Provide the [X, Y] coordinate of the cell's center where the given text is located.  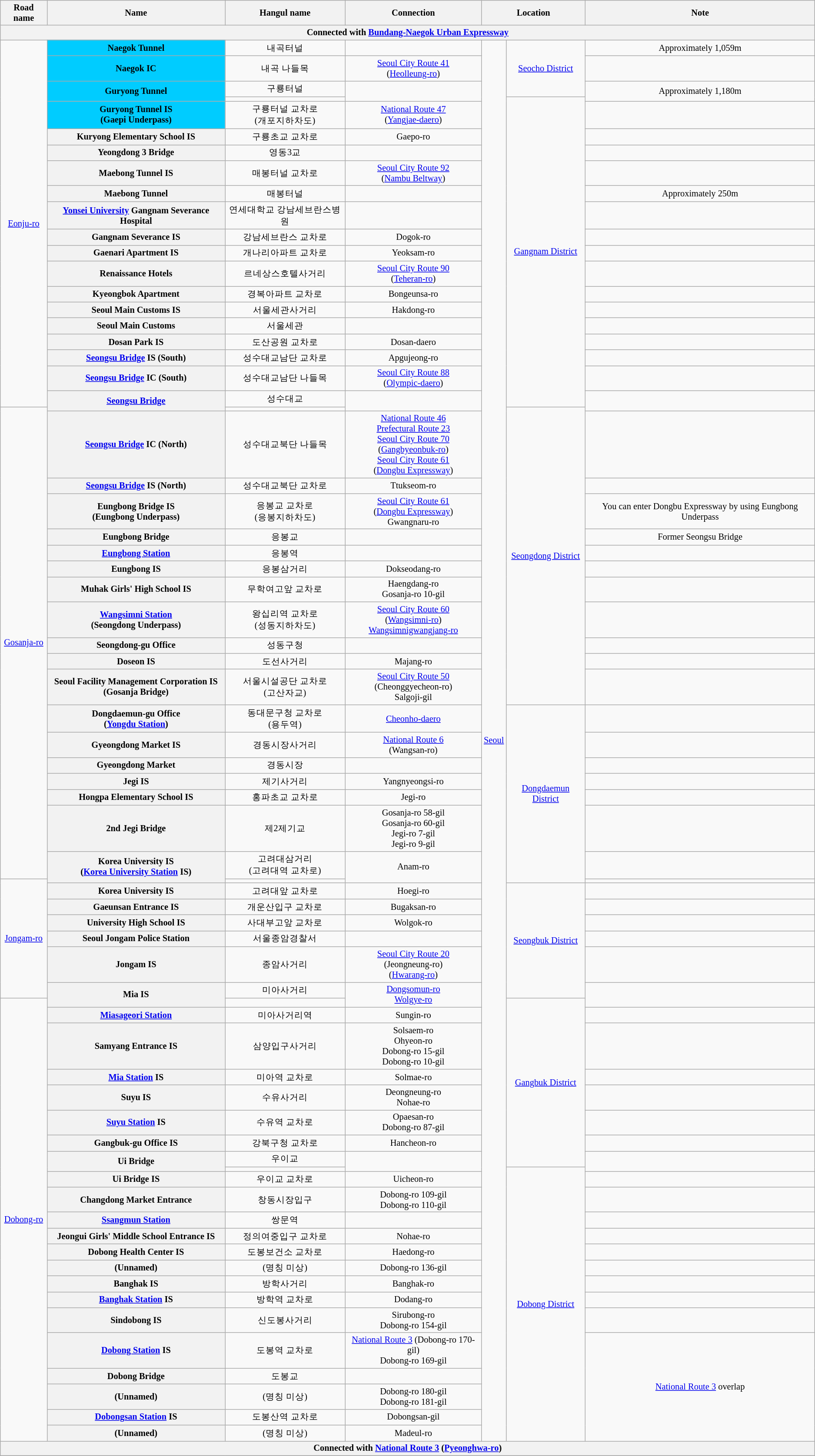
구룡터널 교차로(개포지하차도) [285, 115]
매봉터널 교차로 [285, 173]
Hancheon-ro [413, 1143]
구룡터널 [285, 89]
Seongbuk District [546, 940]
Guryong Tunnel [136, 91]
Dobong-ro [23, 1219]
성동구청 [285, 646]
Gyeongdong Market [136, 766]
Seongdong-gu Office [136, 646]
Maebong Tunnel IS [136, 173]
National Route 3 (Dobong-ro 170-gil)Dobong-ro 169-gil [413, 1350]
Location [533, 13]
Majang-ro [413, 661]
Hakdong-ro [413, 310]
Korea University IS(Korea University Station IS) [136, 867]
사대부고앞 교차로 [285, 923]
연세대학교 강남세브란스병원 [285, 216]
Name [136, 13]
Dodang-ro [413, 1300]
미아사거리역 [285, 1015]
Gyeongdong Market IS [136, 745]
Eonju-ro [23, 223]
수유역 교차로 [285, 1122]
방학사거리 [285, 1284]
Naegok Tunnel [136, 48]
Dobong Health Center IS [136, 1252]
성수대교남단 교차로 [285, 358]
삼양입구사거리 [285, 1046]
Guryong Tunnel IS(Gaepi Underpass) [136, 115]
Dosan-daero [413, 342]
응봉역 [285, 553]
Yangnyeongsi-ro [413, 781]
고려대삼거리(고려대역 교차로) [285, 865]
Mia IS [136, 995]
Seoul City Route 88(Olympic-daero) [413, 378]
도봉산역 교차로 [285, 1417]
Dongdaemun District [546, 794]
성수대교 [285, 399]
Naegok IC [136, 68]
Wangsimni Station(Seongdong Underpass) [136, 620]
서울시설공단 교차로(고산자교) [285, 687]
Approximately 250m [700, 194]
Mia Station IS [136, 1077]
Doseon IS [136, 661]
Ui Bridge IS [136, 1179]
Former Seongsu Bridge [700, 537]
Seoul City Route 50(Cheonggyecheon-ro)Salgoji-gil [413, 687]
Eungbong Station [136, 553]
Gangnam District [546, 252]
National Route 6(Wangsan-ro) [413, 745]
Muhak Girls' High School IS [136, 589]
제2제기교 [285, 828]
경동시장사거리 [285, 745]
Gangbuk-gu Office IS [136, 1143]
서울종암경찰서 [285, 939]
Sirubong-roDobong-ro 154-gil [413, 1320]
Hoegi-ro [413, 891]
응봉교 교차로(응봉지하차도) [285, 511]
경복아파트 교차로 [285, 294]
Dosan Park IS [136, 342]
제기사거리 [285, 781]
무학여고앞 교차로 [285, 589]
Apgujeong-ro [413, 358]
Solmae-ro [413, 1077]
You can enter Dongbu Expressway by using Eungbong Underpass [700, 511]
도봉교 [285, 1376]
Gosanja-ro 58-gilGosanja-ro 60-gilJegi-ro 7-gilJegi-ro 9-gil [413, 828]
Jeongui Girls' Middle School Entrance IS [136, 1236]
홍파초교 교차로 [285, 797]
서울세관사거리 [285, 310]
Sungin-ro [413, 1015]
미아역 교차로 [285, 1077]
Connected with National Route 3 (Pyeonghwa-ro) [408, 1448]
내곡터널 [285, 48]
Approximately 1,180m [700, 91]
Dogok-ro [413, 237]
동대문구청 교차로(용두역) [285, 719]
Seocho District [546, 69]
Seoul City Route 92(Nambu Beltway) [413, 173]
창동시장입구 [285, 1200]
2nd Jegi Bridge [136, 828]
Seoul City Route 61(Dongbu Expressway)Gwangnaru-ro [413, 511]
신도봉사거리 [285, 1320]
Seoul Jongam Police Station [136, 939]
Opaesan-roDobong-ro 87-gil [413, 1122]
Dobong-ro 180-gilDobong-ro 181-gil [413, 1396]
영동3교 [285, 153]
Seongsu Bridge IC (North) [136, 444]
Gosanja-ro [23, 643]
Road name [23, 13]
Seongsu Bridge IS (South) [136, 358]
Kyeongbok Apartment [136, 294]
우이교 [285, 1159]
도선사거리 [285, 661]
성수대교북단 교차로 [285, 486]
Bugaksan-ro [413, 907]
Jegi IS [136, 781]
수유사거리 [285, 1098]
Note [700, 13]
Jongam-ro [23, 939]
미아사거리 [285, 990]
Yeoksam-ro [413, 253]
Suyu Station IS [136, 1122]
Eungbong IS [136, 569]
Maebong Tunnel [136, 194]
Gaepo-ro [413, 136]
Banghak IS [136, 1284]
개운산입구 교차로 [285, 907]
우이교 교차로 [285, 1179]
Eungbong Bridge IS(Eungbong Underpass) [136, 511]
Hongpa Elementary School IS [136, 797]
Seongdong District [546, 556]
Ssangmun Station [136, 1220]
Yonsei University Gangnam Severance Hospital [136, 216]
National Route 47(Yangjae-daero) [413, 115]
Dobong-ro 136-gil [413, 1268]
성수대교북단 나들목 [285, 444]
Eungbong Bridge [136, 537]
Dongsomun-roWolgye-ro [413, 995]
Seoul Facility Management Corporation IS(Gosanja Bridge) [136, 687]
쌍문역 [285, 1220]
University High School IS [136, 923]
도봉보건소 교차로 [285, 1252]
Madeul-ro [413, 1433]
경동시장 [285, 766]
Dobong District [546, 1303]
Seoul City Route 90(Teheran-ro) [413, 274]
Miasageori Station [136, 1015]
응봉교 [285, 537]
정의여중입구 교차로 [285, 1236]
Seoul Main Customs IS [136, 310]
Bongeunsa-ro [413, 294]
Seongsu Bridge [136, 401]
Uicheon-ro [413, 1179]
성수대교남단 나들목 [285, 378]
Gaenari Apartment IS [136, 253]
서울세관 [285, 326]
Suyu IS [136, 1098]
Dobongsan-gil [413, 1417]
구룡초교 교차로 [285, 136]
매봉터널 [285, 194]
Changdong Market Entrance [136, 1200]
Jegi-ro [413, 797]
Dobong Station IS [136, 1350]
Ttukseom-ro [413, 486]
Approximately 1,059m [700, 48]
Seoul City Route 41(Heolleung-ro) [413, 68]
Seoul Main Customs [136, 326]
고려대앞 교차로 [285, 891]
강북구청 교차로 [285, 1143]
Dobong-ro 109-gilDobong-ro 110-gil [413, 1200]
Seoul City Route 60(Wangsimni-ro)Wangsimnigwangjang-ro [413, 620]
National Route 46Prefectural Route 23Seoul City Route 70(Gangbyeonbuk-ro)Seoul City Route 61(Dongbu Expressway) [413, 444]
Sindobong IS [136, 1320]
Banghak-ro [413, 1284]
Gangbuk District [546, 1083]
Renaissance Hotels [136, 274]
Dongdaemun-gu Office(Yongdu Station) [136, 719]
Samyang Entrance IS [136, 1046]
Anam-ro [413, 867]
방학역 교차로 [285, 1300]
Seongsu Bridge IS (North) [136, 486]
도산공원 교차로 [285, 342]
종암사거리 [285, 965]
Gaeunsan Entrance IS [136, 907]
Deongneung-roNohae-ro [413, 1098]
강남세브란스 교차로 [285, 237]
Nohae-ro [413, 1236]
Connection [413, 13]
Korea University IS [136, 891]
Cheonho-daero [413, 719]
내곡 나들목 [285, 68]
Jongam IS [136, 965]
Gangnam Severance IS [136, 237]
Haengdang-roGosanja-ro 10-gil [413, 589]
Ui Bridge [136, 1161]
Yeongdong 3 Bridge [136, 153]
Seoul City Route 20(Jeongneung-ro)(Hwarang-ro) [413, 965]
Haedong-ro [413, 1252]
Dokseodang-ro [413, 569]
응봉삼거리 [285, 569]
Kuryong Elementary School IS [136, 136]
Dobongsan Station IS [136, 1417]
Banghak Station IS [136, 1300]
왕십리역 교차로(성동지하차도) [285, 620]
Hangul name [285, 13]
도봉역 교차로 [285, 1350]
National Route 3 overlap [700, 1387]
Dobong Bridge [136, 1376]
Seoul [494, 740]
Seongsu Bridge IC (South) [136, 378]
Solsaem-roOhyeon-roDobong-ro 15-gilDobong-ro 10-gil [413, 1046]
개나리아파트 교차로 [285, 253]
Wolgok-ro [413, 923]
Connected with Bundang-Naegok Urban Expressway [408, 33]
르네상스호텔사거리 [285, 274]
